Provide the (X, Y) coordinate of the cell's center where the given text is located.  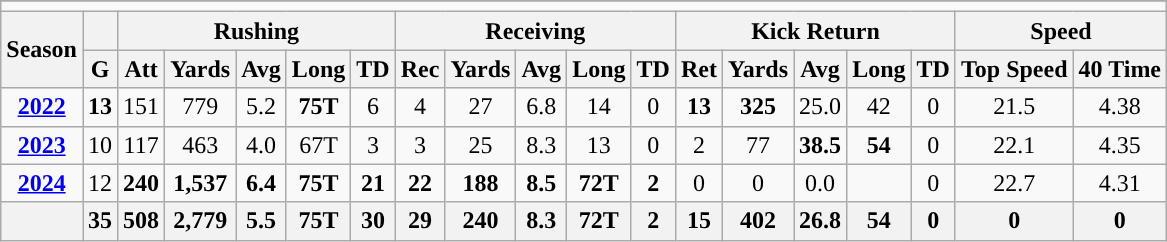
4.0 (262, 145)
27 (480, 107)
1,537 (200, 183)
6.4 (262, 183)
15 (698, 221)
Rushing (257, 31)
38.5 (820, 145)
151 (142, 107)
2023 (42, 145)
2,779 (200, 221)
42 (879, 107)
29 (420, 221)
Att (142, 69)
4.35 (1120, 145)
25.0 (820, 107)
67T (318, 145)
188 (480, 183)
22.7 (1014, 183)
5.2 (262, 107)
Season (42, 50)
21.5 (1014, 107)
14 (599, 107)
325 (758, 107)
8.5 (542, 183)
4.31 (1120, 183)
26.8 (820, 221)
22 (420, 183)
508 (142, 221)
77 (758, 145)
22.1 (1014, 145)
G (100, 69)
5.5 (262, 221)
30 (373, 221)
25 (480, 145)
21 (373, 183)
6.8 (542, 107)
40 Time (1120, 69)
402 (758, 221)
Top Speed (1014, 69)
35 (100, 221)
6 (373, 107)
463 (200, 145)
Speed (1060, 31)
4.38 (1120, 107)
2024 (42, 183)
Receiving (535, 31)
Rec (420, 69)
4 (420, 107)
779 (200, 107)
2022 (42, 107)
Ret (698, 69)
117 (142, 145)
Kick Return (815, 31)
0.0 (820, 183)
12 (100, 183)
10 (100, 145)
